Locate the cell with the specified text and output its [x, y] center coordinate. 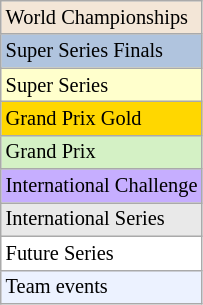
World Championships [102, 17]
International Challenge [102, 186]
Grand Prix [102, 152]
Super Series [102, 85]
Future Series [102, 253]
Grand Prix Gold [102, 118]
International Series [102, 219]
Team events [102, 287]
Super Series Finals [102, 51]
